Return [X, Y] of the center of cell containing provided text 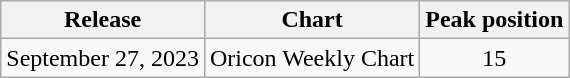
September 27, 2023 [103, 58]
15 [494, 58]
Release [103, 20]
Peak position [494, 20]
Oricon Weekly Chart [312, 58]
Chart [312, 20]
